For the text-containing cell, return its midpoint in [x, y] coordinate format. 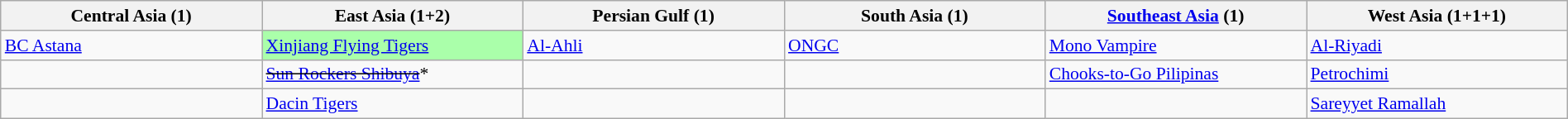
East Asia (1+2) [392, 16]
Al-Ahli [653, 45]
West Asia (1+1+1) [1437, 16]
South Asia (1) [915, 16]
Mono Vampire [1176, 45]
Al-Riyadi [1437, 45]
Central Asia (1) [131, 16]
Persian Gulf (1) [653, 16]
ONGC [915, 45]
Xinjiang Flying Tigers [392, 45]
BC Astana [131, 45]
Southeast Asia (1) [1176, 16]
Sareyyet Ramallah [1437, 104]
Sun Rockers Shibuya* [392, 74]
Petrochimi [1437, 74]
Chooks-to-Go Pilipinas [1176, 74]
Dacin Tigers [392, 104]
